Return (x, y) of the center of cell containing provided text 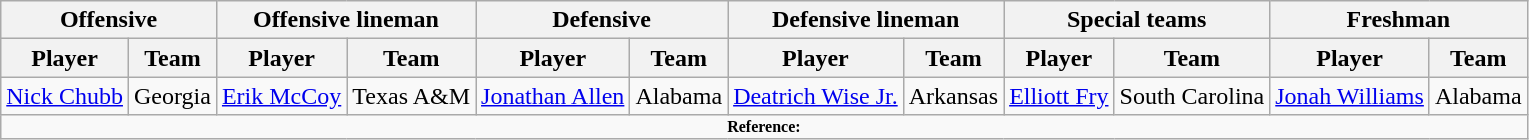
Georgia (172, 96)
South Carolina (1192, 96)
Elliott Fry (1059, 96)
Nick Chubb (65, 96)
Reference: (764, 127)
Erik McCoy (281, 96)
Offensive lineman (346, 20)
Defensive lineman (866, 20)
Freshman (1398, 20)
Offensive (109, 20)
Texas A&M (412, 96)
Jonathan Allen (553, 96)
Defensive (602, 20)
Deatrich Wise Jr. (816, 96)
Jonah Williams (1350, 96)
Special teams (1137, 20)
Arkansas (953, 96)
